From the cell containing the given text, extract its center point as [x, y] coordinate. 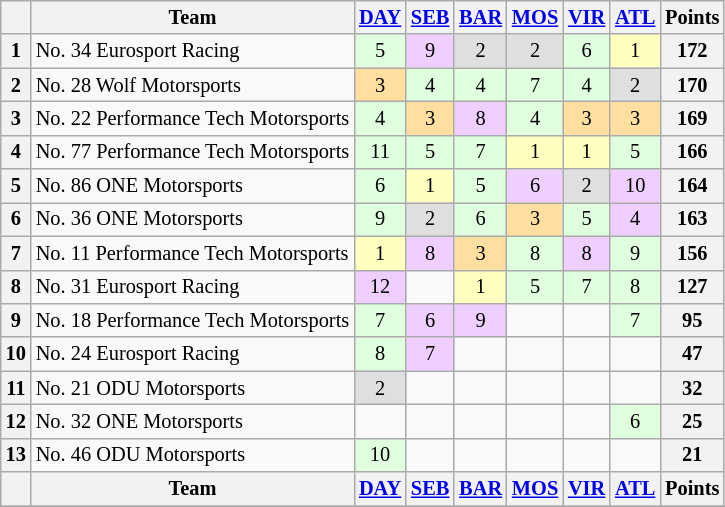
127 [692, 287]
No. 77 Performance Tech Motorsports [192, 152]
No. 18 Performance Tech Motorsports [192, 320]
164 [692, 186]
47 [692, 354]
No. 31 Eurosport Racing [192, 287]
No. 46 ODU Motorsports [192, 455]
169 [692, 118]
13 [16, 455]
156 [692, 253]
No. 21 ODU Motorsports [192, 388]
No. 22 Performance Tech Motorsports [192, 118]
No. 24 Eurosport Racing [192, 354]
No. 34 Eurosport Racing [192, 51]
No. 32 ONE Motorsports [192, 421]
32 [692, 388]
No. 11 Performance Tech Motorsports [192, 253]
No. 86 ONE Motorsports [192, 186]
No. 36 ONE Motorsports [192, 219]
25 [692, 421]
170 [692, 85]
No. 28 Wolf Motorsports [192, 85]
21 [692, 455]
166 [692, 152]
172 [692, 51]
163 [692, 219]
95 [692, 320]
